Identify which cell holds the provided text, then report its [x, y] central coordinate. 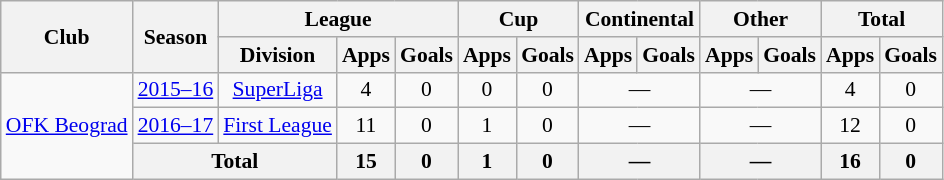
Season [176, 36]
12 [850, 126]
16 [850, 162]
SuperLiga [278, 90]
Division [278, 55]
OFK Beograd [67, 126]
Cup [518, 19]
15 [366, 162]
2016–17 [176, 126]
League [338, 19]
Club [67, 36]
11 [366, 126]
First League [278, 126]
Continental [640, 19]
2015–16 [176, 90]
Other [760, 19]
